For the text-containing cell, return its midpoint in [x, y] coordinate format. 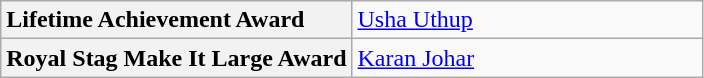
Royal Stag Make It Large Award [176, 58]
Karan Johar [528, 58]
Lifetime Achievement Award [176, 20]
Usha Uthup [528, 20]
